Pinpoint the cell where the given text exists, returning its [X, Y] midpoint coordinate. 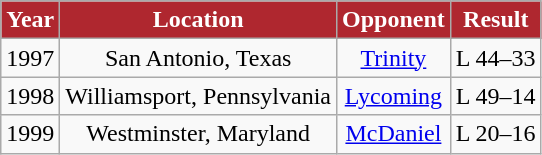
Westminster, Maryland [198, 134]
McDaniel [394, 134]
Lycoming [394, 96]
Opponent [394, 20]
1997 [30, 58]
Location [198, 20]
L 49–14 [496, 96]
Year [30, 20]
L 20–16 [496, 134]
Result [496, 20]
Trinity [394, 58]
1999 [30, 134]
1998 [30, 96]
Williamsport, Pennsylvania [198, 96]
San Antonio, Texas [198, 58]
L 44–33 [496, 58]
